Find where the given text appears and provide that cell's center as (x, y) coordinate. 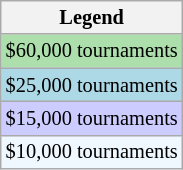
Legend (92, 17)
$10,000 tournaments (92, 152)
$25,000 tournaments (92, 85)
$60,000 tournaments (92, 51)
$15,000 tournaments (92, 118)
